Provide the [x, y] coordinate of the cell's center where the given text is located.  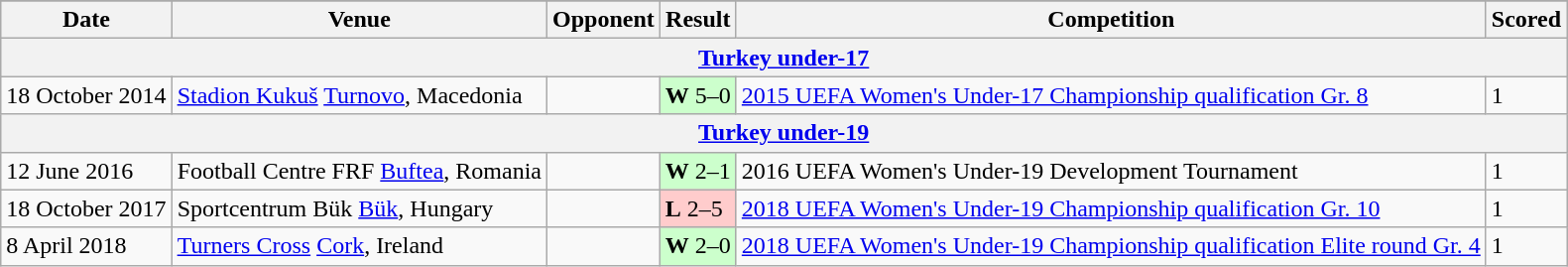
Competition [1111, 20]
2018 UEFA Women's Under-19 Championship qualification Elite round Gr. 4 [1111, 246]
Result [698, 20]
Opponent [603, 20]
Turkey under-17 [784, 58]
Sportcentrum Bük Bük, Hungary [359, 208]
Turners Cross Cork, Ireland [359, 246]
Football Centre FRF Buftea, Romania [359, 171]
Turkey under-19 [784, 133]
L 2–5 [698, 208]
Scored [1525, 20]
2018 UEFA Women's Under-19 Championship qualification Gr. 10 [1111, 208]
Date [86, 20]
W 2–0 [698, 246]
Stadion Kukuš Turnovo, Macedonia [359, 95]
18 October 2014 [86, 95]
2016 UEFA Women's Under-19 Development Tournament [1111, 171]
2015 UEFA Women's Under-17 Championship qualification Gr. 8 [1111, 95]
W 2–1 [698, 171]
12 June 2016 [86, 171]
Venue [359, 20]
W 5–0 [698, 95]
18 October 2017 [86, 208]
8 April 2018 [86, 246]
